Search for the cell housing the specified text and yield its [X, Y] center coordinate. 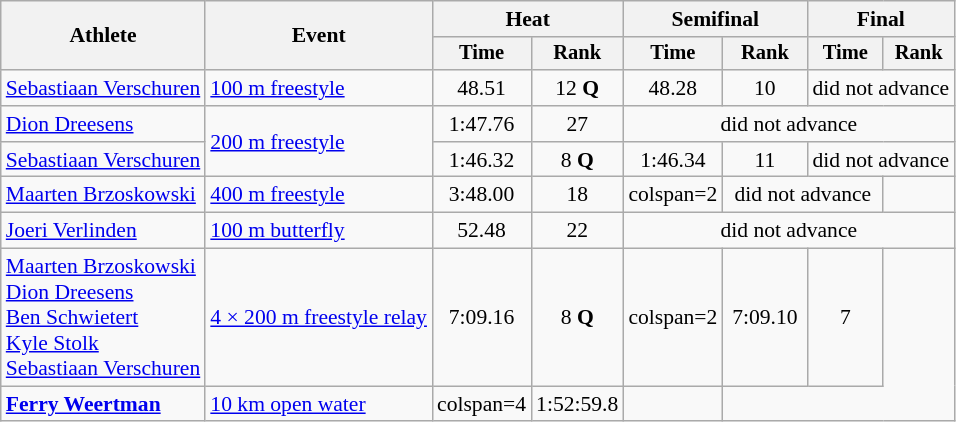
Maarten BrzoskowskiDion DreesensBen SchwietertKyle StolkSebastiaan Verschuren [104, 318]
18 [577, 195]
48.51 [482, 88]
22 [577, 231]
1:46.34 [672, 160]
48.28 [672, 88]
10 [764, 88]
12 Q [577, 88]
Dion Dreesens [104, 124]
3:48.00 [482, 195]
1:47.76 [482, 124]
Maarten Brzoskowski [104, 195]
400 m freestyle [318, 195]
4 × 200 m freestyle relay [318, 318]
Event [318, 36]
Athlete [104, 36]
Heat [528, 19]
27 [577, 124]
11 [764, 160]
100 m freestyle [318, 88]
7:09.10 [764, 318]
Joeri Verlinden [104, 231]
colspan=4 [482, 404]
52.48 [482, 231]
1:46.32 [482, 160]
Semifinal [715, 19]
200 m freestyle [318, 142]
Ferry Weertman [104, 404]
10 km open water [318, 404]
1:52:59.8 [577, 404]
Final [880, 19]
7:09.16 [482, 318]
7 [845, 318]
100 m butterfly [318, 231]
